Detect which cell encompasses the target text, then output its [X, Y] center coordinate. 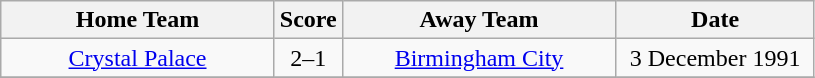
Away Team [479, 20]
3 December 1991 [716, 58]
2–1 [308, 58]
Crystal Palace [138, 58]
Birmingham City [479, 58]
Score [308, 20]
Home Team [138, 20]
Date [716, 20]
